From the cell containing the given text, extract its center point as (X, Y) coordinate. 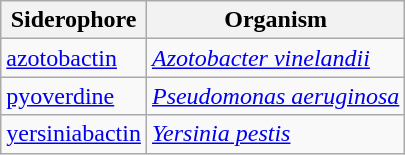
Yersinia pestis (275, 134)
Siderophore (74, 20)
Pseudomonas aeruginosa (275, 96)
pyoverdine (74, 96)
Azotobacter vinelandii (275, 58)
Organism (275, 20)
azotobactin (74, 58)
yersiniabactin (74, 134)
